Provide the [X, Y] coordinate of the cell's center where the given text is located.  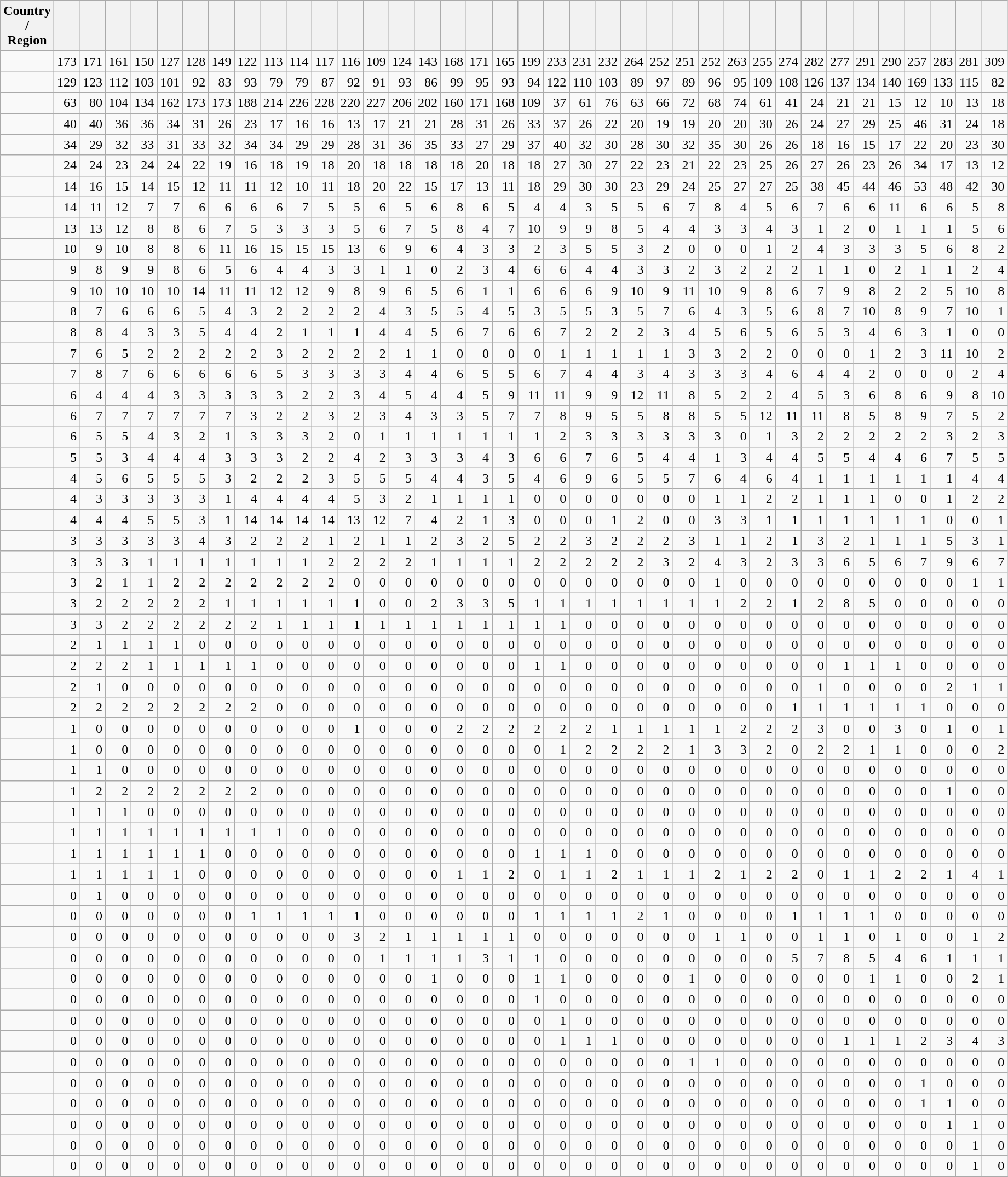
Country/Region [27, 26]
110 [583, 82]
68 [711, 103]
149 [221, 61]
115 [969, 82]
231 [583, 61]
282 [814, 61]
45 [840, 186]
44 [865, 186]
220 [350, 103]
277 [840, 61]
281 [969, 61]
97 [659, 82]
91 [376, 82]
72 [686, 103]
263 [737, 61]
74 [737, 103]
202 [427, 103]
117 [324, 61]
48 [943, 186]
214 [273, 103]
87 [324, 82]
53 [918, 186]
101 [170, 82]
140 [891, 82]
38 [814, 186]
82 [994, 82]
206 [402, 103]
124 [402, 61]
283 [943, 61]
162 [170, 103]
99 [453, 82]
251 [686, 61]
104 [118, 103]
143 [427, 61]
264 [634, 61]
112 [118, 82]
66 [659, 103]
274 [788, 61]
133 [943, 82]
232 [608, 61]
291 [865, 61]
161 [118, 61]
41 [788, 103]
227 [376, 103]
128 [196, 61]
255 [762, 61]
113 [273, 61]
116 [350, 61]
96 [711, 82]
123 [93, 82]
80 [93, 103]
86 [427, 82]
165 [505, 61]
309 [994, 61]
169 [918, 82]
257 [918, 61]
129 [67, 82]
108 [788, 82]
228 [324, 103]
127 [170, 61]
199 [531, 61]
188 [247, 103]
290 [891, 61]
137 [840, 82]
160 [453, 103]
42 [969, 186]
233 [556, 61]
83 [221, 82]
226 [299, 103]
76 [608, 103]
114 [299, 61]
150 [145, 61]
126 [814, 82]
94 [531, 82]
